Return the (X, Y) coordinate for the center point of the cell that contains the specified text.  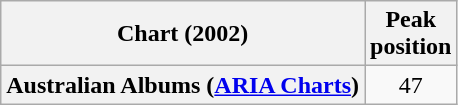
Australian Albums (ARIA Charts) (183, 85)
Chart (2002) (183, 34)
Peakposition (411, 34)
47 (411, 85)
